Return [X, Y] of the center of cell containing provided text 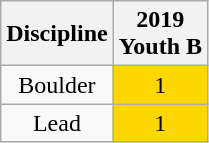
Lead [57, 123]
Boulder [57, 85]
2019Youth B [160, 34]
Discipline [57, 34]
